Return the [X, Y] coordinate for the center point of the cell that contains the specified text.  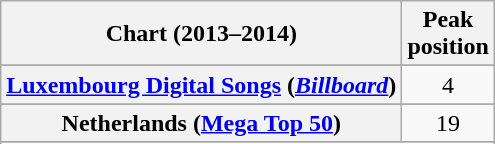
Luxembourg Digital Songs (Billboard) [202, 85]
Peakposition [448, 34]
Netherlands (Mega Top 50) [202, 123]
4 [448, 85]
19 [448, 123]
Chart (2013–2014) [202, 34]
